Return [X, Y] of the center of cell containing provided text 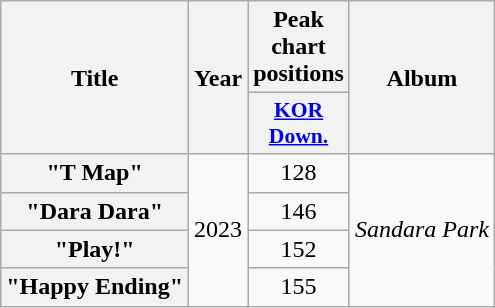
155 [299, 287]
"Happy Ending" [95, 287]
Peak chart positions [299, 47]
2023 [218, 230]
Sandara Park [422, 230]
Title [95, 78]
146 [299, 211]
Year [218, 78]
152 [299, 249]
"Dara Dara" [95, 211]
"Play!" [95, 249]
"T Map" [95, 173]
Album [422, 78]
128 [299, 173]
KORDown. [299, 124]
